Provide the [x, y] coordinate of the cell's center where the given text is located.  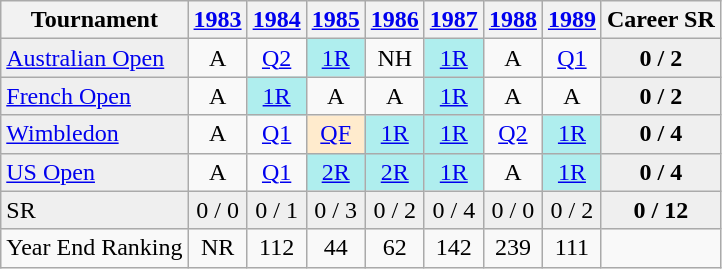
1989 [572, 20]
44 [336, 248]
1987 [454, 20]
Year End Ranking [94, 248]
1985 [336, 20]
1986 [394, 20]
QF [336, 134]
French Open [94, 96]
1988 [512, 20]
62 [394, 248]
0 / 1 [276, 210]
0 / 12 [660, 210]
142 [454, 248]
SR [94, 210]
1984 [276, 20]
0 / 3 [336, 210]
Wimbledon [94, 134]
Tournament [94, 20]
NR [218, 248]
112 [276, 248]
111 [572, 248]
Australian Open [94, 58]
US Open [94, 172]
NH [394, 58]
1983 [218, 20]
239 [512, 248]
Career SR [660, 20]
